Pinpoint the cell where the given text exists, returning its (x, y) midpoint coordinate. 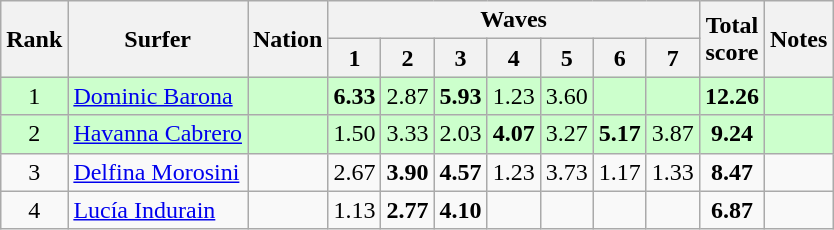
6 (620, 58)
Surfer (158, 39)
3.27 (566, 134)
6.87 (732, 210)
9.24 (732, 134)
2.67 (354, 172)
3.90 (408, 172)
6.33 (354, 96)
8.47 (732, 172)
7 (672, 58)
Dominic Barona (158, 96)
Nation (288, 39)
3.87 (672, 134)
5.93 (460, 96)
1.13 (354, 210)
4.57 (460, 172)
2.03 (460, 134)
4.10 (460, 210)
12.26 (732, 96)
Rank (34, 39)
1.33 (672, 172)
3.73 (566, 172)
3.60 (566, 96)
3.33 (408, 134)
4.07 (514, 134)
Totalscore (732, 39)
2.87 (408, 96)
1.17 (620, 172)
Havanna Cabrero (158, 134)
Delfina Morosini (158, 172)
1.50 (354, 134)
Notes (798, 39)
5 (566, 58)
Waves (514, 20)
5.17 (620, 134)
Lucía Indurain (158, 210)
2.77 (408, 210)
